Scan for the cell matching the given text and deliver its (X, Y) coordinate at center. 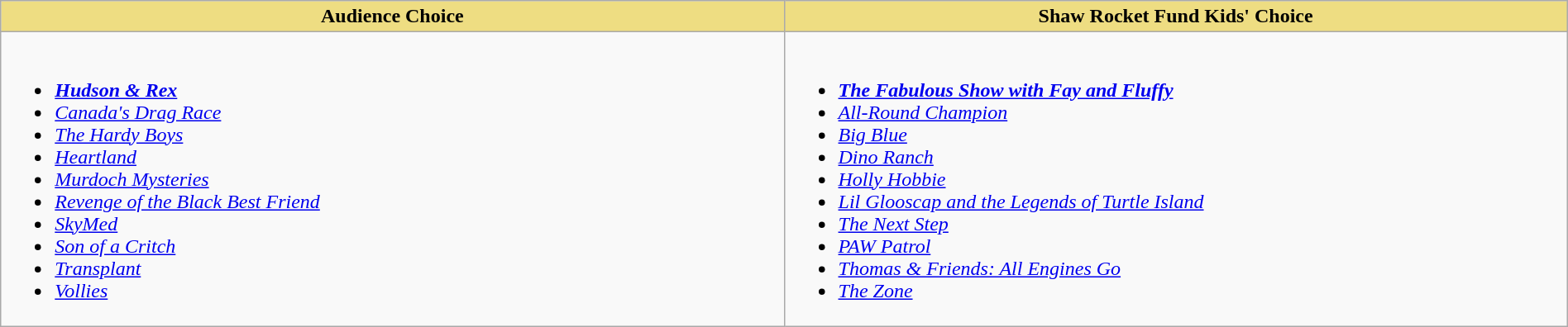
Hudson & Rex Canada's Drag RaceThe Hardy BoysHeartlandMurdoch MysteriesRevenge of the Black Best FriendSkyMedSon of a CritchTransplantVollies (392, 179)
Shaw Rocket Fund Kids' Choice (1176, 17)
Audience Choice (392, 17)
